Locate the cell with the specified text and output its [x, y] center coordinate. 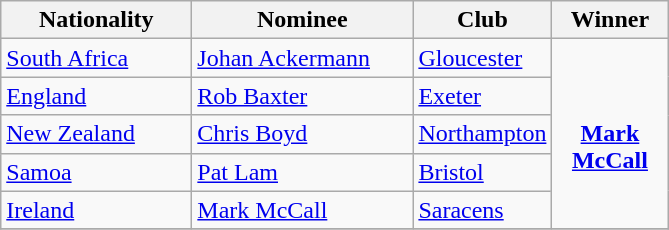
Gloucester [482, 58]
Northampton [482, 134]
Winner [610, 20]
England [96, 96]
South Africa [96, 58]
Pat Lam [302, 172]
New Zealand [96, 134]
Chris Boyd [302, 134]
Samoa [96, 172]
Ireland [96, 210]
Bristol [482, 172]
Saracens [482, 210]
Club [482, 20]
Rob Baxter [302, 96]
Nationality [96, 20]
Nominee [302, 20]
Johan Ackermann [302, 58]
Exeter [482, 96]
